Extract the [X, Y] coordinate from the center of the cell holding the provided text.  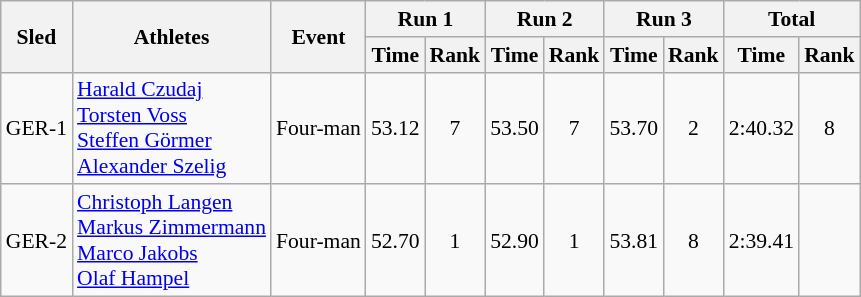
Christoph LangenMarkus ZimmermannMarco JakobsOlaf Hampel [172, 241]
2 [694, 128]
Sled [36, 36]
Run 3 [664, 19]
GER-1 [36, 128]
Total [792, 19]
53.81 [634, 241]
53.12 [396, 128]
2:39.41 [762, 241]
Event [318, 36]
52.90 [514, 241]
Athletes [172, 36]
52.70 [396, 241]
Run 2 [544, 19]
Harald CzudajTorsten VossSteffen GörmerAlexander Szelig [172, 128]
53.70 [634, 128]
GER-2 [36, 241]
53.50 [514, 128]
2:40.32 [762, 128]
Run 1 [426, 19]
